Scan for the cell matching the given text and deliver its [x, y] coordinate at center. 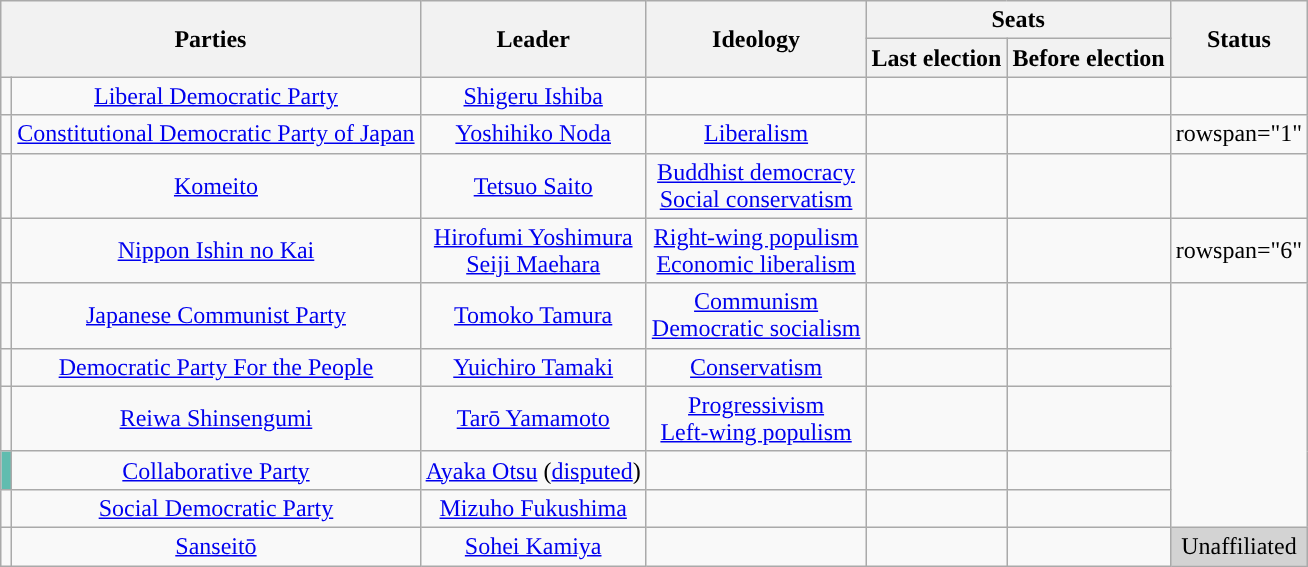
Nippon Ishin no Kai [216, 250]
Mizuho Fukushima [533, 508]
Liberalism [756, 134]
Conservatism [756, 367]
rowspan="6" [1239, 250]
Yoshihiko Noda [533, 134]
Last election [936, 58]
rowspan="1" [1239, 134]
Progressivism Left-wing populism [756, 418]
Tarō Yamamoto [533, 418]
Hirofumi YoshimuraSeiji Maehara [533, 250]
Right-wing populismEconomic liberalism [756, 250]
Yuichiro Tamaki [533, 367]
Before election [1088, 58]
Social Democratic Party [216, 508]
Buddhist democracySocial conservatism [756, 186]
Ayaka Otsu (disputed) [533, 470]
Collaborative Party [216, 470]
Sohei Kamiya [533, 546]
Komeito [216, 186]
Unaffiliated [1239, 546]
Status [1239, 39]
Shigeru Ishiba [533, 96]
Tomoko Tamura [533, 316]
Seats [1018, 20]
Constitutional Democratic Party of Japan [216, 134]
Liberal Democratic Party [216, 96]
CommunismDemocratic socialism [756, 316]
Japanese Communist Party [216, 316]
Sanseitō [216, 546]
Democratic Party For the People [216, 367]
Ideology [756, 39]
Tetsuo Saito [533, 186]
Reiwa Shinsengumi [216, 418]
Parties [210, 39]
Leader [533, 39]
